Pinpoint the cell where the given text exists, returning its [x, y] midpoint coordinate. 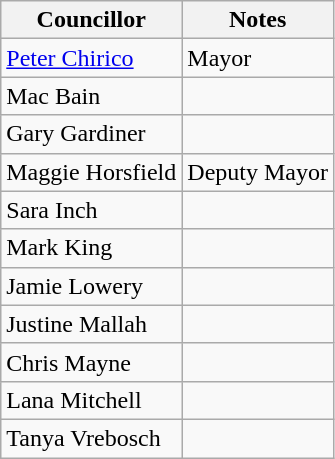
Justine Mallah [92, 324]
Deputy Mayor [258, 172]
Tanya Vrebosch [92, 438]
Jamie Lowery [92, 286]
Sara Inch [92, 210]
Peter Chirico [92, 58]
Mac Bain [92, 96]
Maggie Horsfield [92, 172]
Mayor [258, 58]
Notes [258, 20]
Gary Gardiner [92, 134]
Chris Mayne [92, 362]
Lana Mitchell [92, 400]
Councillor [92, 20]
Mark King [92, 248]
